Return (x, y) of the center of cell containing provided text 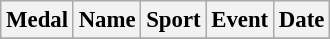
Date (301, 20)
Medal (38, 20)
Name (107, 20)
Event (240, 20)
Sport (174, 20)
